Locate the cell with the specified text and output its (X, Y) center coordinate. 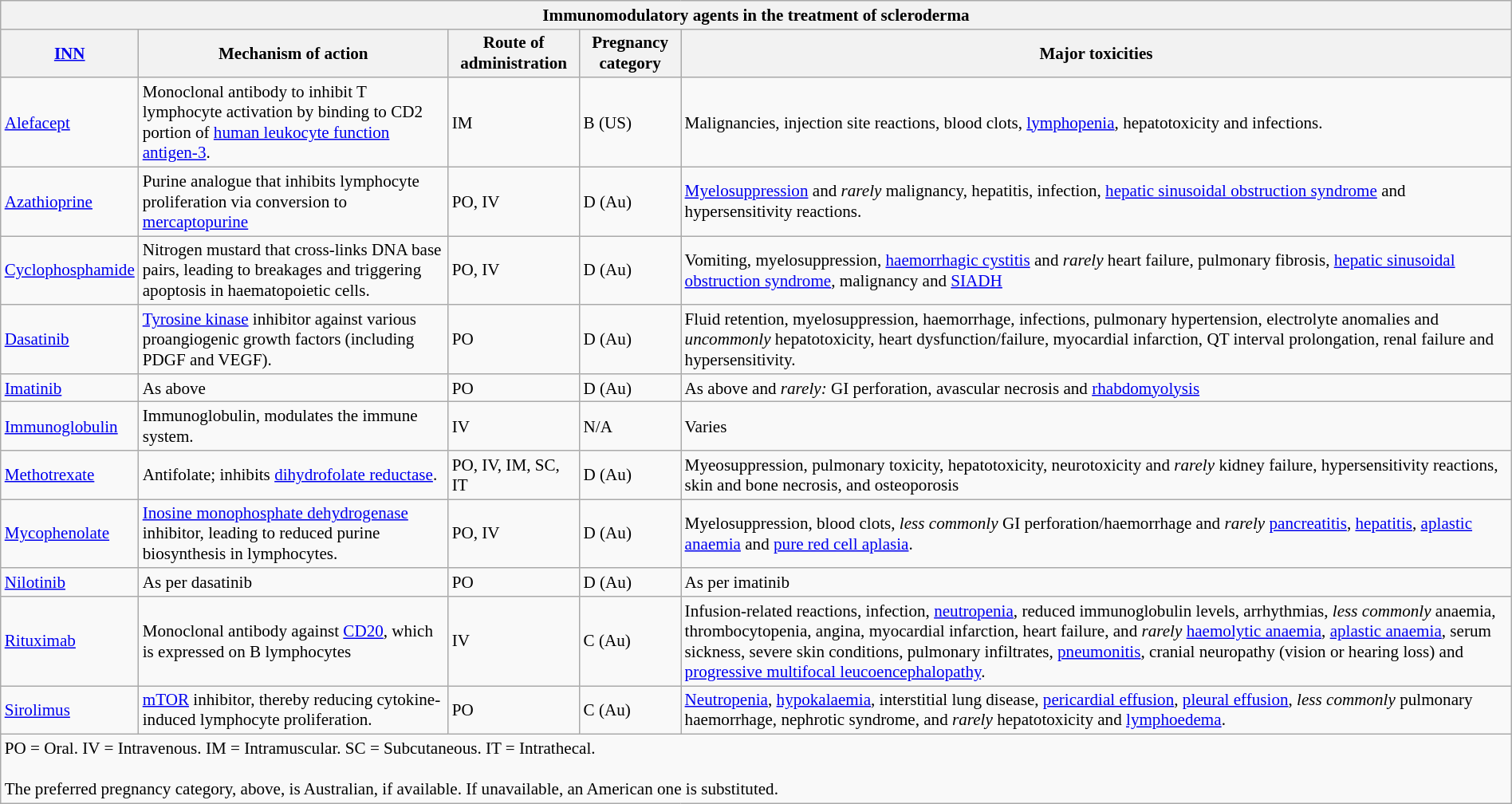
Imatinib (70, 388)
Pregnancy category (630, 53)
Dasatinib (70, 339)
Azathioprine (70, 201)
Immunomodulatory agents in the treatment of scleroderma (756, 14)
As above and rarely: GI perforation, avascular necrosis and rhabdomyolysis (1097, 388)
B (US) (630, 122)
Purine analogue that inhibits lymphocyte proliferation via conversion to mercaptopurine (293, 201)
Mycophenolate (70, 534)
IM (514, 122)
Nilotinib (70, 582)
Methotrexate (70, 475)
Varies (1097, 426)
Malignancies, injection site reactions, blood clots, lymphopenia, hepatotoxicity and infections. (1097, 122)
Nitrogen mustard that cross-links DNA base pairs, leading to breakages and triggering apoptosis in haematopoietic cells. (293, 270)
Tyrosine kinase inhibitor against various proangiogenic growth factors (including PDGF and VEGF). (293, 339)
Sirolimus (70, 710)
Immunoglobulin, modulates the immune system. (293, 426)
INN (70, 53)
Rituximab (70, 641)
Monoclonal antibody against CD20, which is expressed on B lymphocytes (293, 641)
mTOR inhibitor, thereby reducing cytokine-induced lymphocyte proliferation. (293, 710)
Major toxicities (1097, 53)
As per dasatinib (293, 582)
Antifolate; inhibits dihydrofolate reductase. (293, 475)
PO, IV, IM, SC, IT (514, 475)
As per imatinib (1097, 582)
Inosine monophosphate dehydrogenase inhibitor, leading to reduced purine biosynthesis in lymphocytes. (293, 534)
N/A (630, 426)
Mechanism of action (293, 53)
As above (293, 388)
Monoclonal antibody to inhibit T lymphocyte activation by binding to CD2 portion of human leukocyte function antigen-3. (293, 122)
Myelosuppression and rarely malignancy, hepatitis, infection, hepatic sinusoidal obstruction syndrome and hypersensitivity reactions. (1097, 201)
Route of administration (514, 53)
Immunoglobulin (70, 426)
Alefacept (70, 122)
Cyclophosphamide (70, 270)
